For the text-containing cell, return its midpoint in [X, Y] coordinate format. 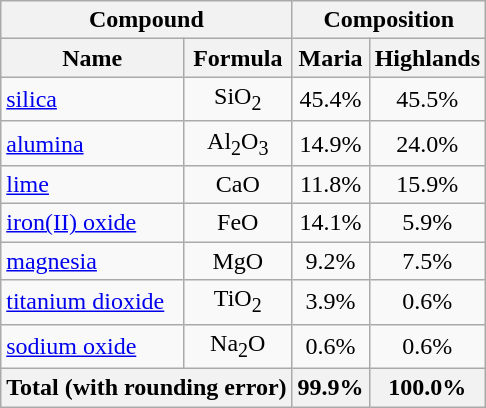
24.0% [427, 143]
Highlands [427, 58]
iron(II) oxide [92, 223]
100.0% [427, 387]
45.4% [330, 99]
Compound [146, 20]
MgO [238, 261]
FeO [238, 223]
sodium oxide [92, 346]
Formula [238, 58]
Name [92, 58]
Maria [330, 58]
lime [92, 185]
Na2O [238, 346]
3.9% [330, 302]
14.9% [330, 143]
15.9% [427, 185]
99.9% [330, 387]
9.2% [330, 261]
Composition [389, 20]
5.9% [427, 223]
45.5% [427, 99]
SiO2 [238, 99]
silica [92, 99]
14.1% [330, 223]
11.8% [330, 185]
magnesia [92, 261]
TiO2 [238, 302]
7.5% [427, 261]
CaO [238, 185]
Total (with rounding error) [146, 387]
Al2O3 [238, 143]
alumina [92, 143]
titanium dioxide [92, 302]
